Find where the given text appears and provide that cell's center as (X, Y) coordinate. 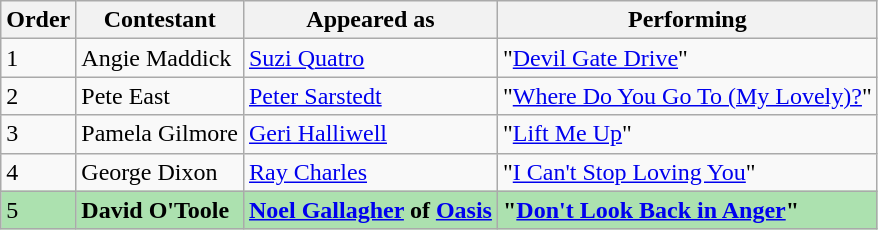
5 (38, 210)
Pamela Gilmore (160, 134)
George Dixon (160, 172)
3 (38, 134)
1 (38, 58)
Angie Maddick (160, 58)
Geri Halliwell (370, 134)
Pete East (160, 96)
David O'Toole (160, 210)
"I Can't Stop Loving You" (687, 172)
"Where Do You Go To (My Lovely)?" (687, 96)
Order (38, 20)
4 (38, 172)
"Devil Gate Drive" (687, 58)
Suzi Quatro (370, 58)
Peter Sarstedt (370, 96)
Performing (687, 20)
Contestant (160, 20)
"Don't Look Back in Anger" (687, 210)
"Lift Me Up" (687, 134)
2 (38, 96)
Noel Gallagher of Oasis (370, 210)
Appeared as (370, 20)
Ray Charles (370, 172)
